Find where the given text appears and provide that cell's center as [X, Y] coordinate. 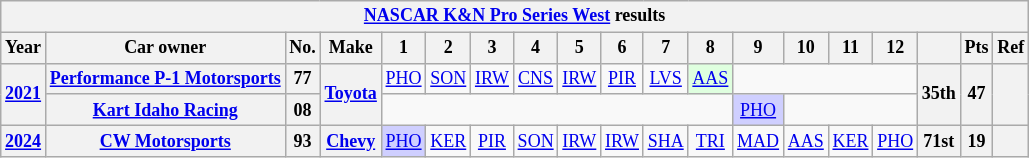
Chevy [350, 140]
10 [806, 48]
47 [976, 94]
Car owner [165, 48]
4 [536, 48]
11 [850, 48]
TRI [710, 140]
SHA [666, 140]
77 [302, 78]
08 [302, 110]
LVS [666, 78]
Pts [976, 48]
Performance P-1 Motorsports [165, 78]
7 [666, 48]
MAD [758, 140]
12 [896, 48]
19 [976, 140]
Year [24, 48]
Kart Idaho Racing [165, 110]
2024 [24, 140]
Ref [1011, 48]
93 [302, 140]
2 [448, 48]
6 [622, 48]
2021 [24, 94]
9 [758, 48]
35th [938, 94]
3 [492, 48]
CW Motorsports [165, 140]
NASCAR K&N Pro Series West results [515, 16]
Toyota [350, 94]
1 [404, 48]
71st [938, 140]
Make [350, 48]
5 [580, 48]
No. [302, 48]
8 [710, 48]
CNS [536, 78]
